Extract the [X, Y] coordinate from the center of the cell holding the provided text.  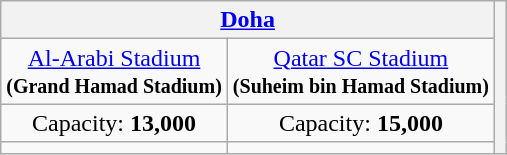
Qatar SC Stadium (Suheim bin Hamad Stadium) [360, 72]
Capacity: 15,000 [360, 123]
Capacity: 13,000 [114, 123]
Doha [248, 20]
Al-Arabi Stadium (Grand Hamad Stadium) [114, 72]
